Output the (X, Y) coordinate of the center of the cell containing the given text.  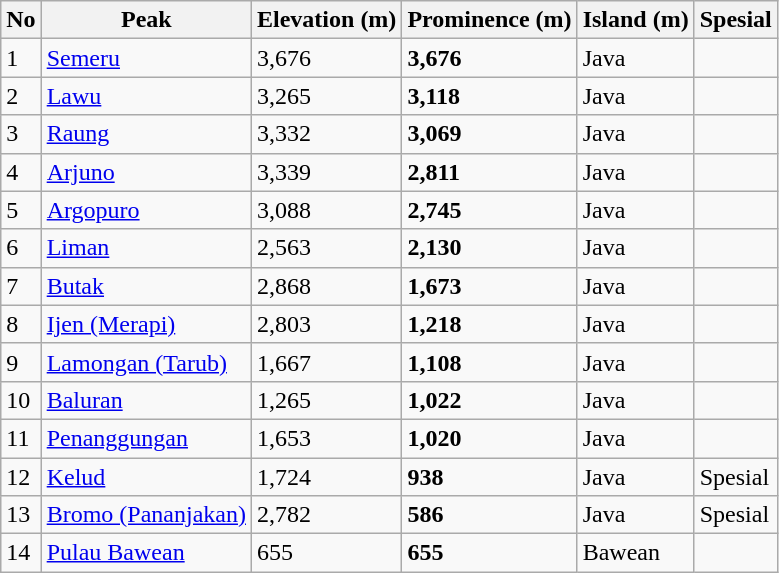
7 (21, 286)
Lawu (146, 96)
3,118 (490, 96)
8 (21, 324)
1,724 (327, 477)
3,332 (327, 134)
Lamongan (Tarub) (146, 362)
Raung (146, 134)
6 (21, 248)
2,803 (327, 324)
2,811 (490, 172)
2,130 (490, 248)
1 (21, 58)
1,020 (490, 438)
9 (21, 362)
Penanggungan (146, 438)
Kelud (146, 477)
Arjuno (146, 172)
586 (490, 515)
Peak (146, 20)
Argopuro (146, 210)
2,868 (327, 286)
938 (490, 477)
Bawean (636, 553)
Elevation (m) (327, 20)
3,265 (327, 96)
5 (21, 210)
3,339 (327, 172)
No (21, 20)
2,563 (327, 248)
Baluran (146, 400)
Pulau Bawean (146, 553)
1,673 (490, 286)
Bromo (Pananjakan) (146, 515)
1,218 (490, 324)
Liman (146, 248)
2,745 (490, 210)
2,782 (327, 515)
10 (21, 400)
1,108 (490, 362)
1,653 (327, 438)
3 (21, 134)
3,088 (327, 210)
13 (21, 515)
1,022 (490, 400)
Island (m) (636, 20)
14 (21, 553)
2 (21, 96)
Butak (146, 286)
1,265 (327, 400)
3,069 (490, 134)
1,667 (327, 362)
Semeru (146, 58)
Prominence (m) (490, 20)
12 (21, 477)
Ijen (Merapi) (146, 324)
4 (21, 172)
11 (21, 438)
